Determine the (x, y) coordinate at the center of the cell enclosing the given text.  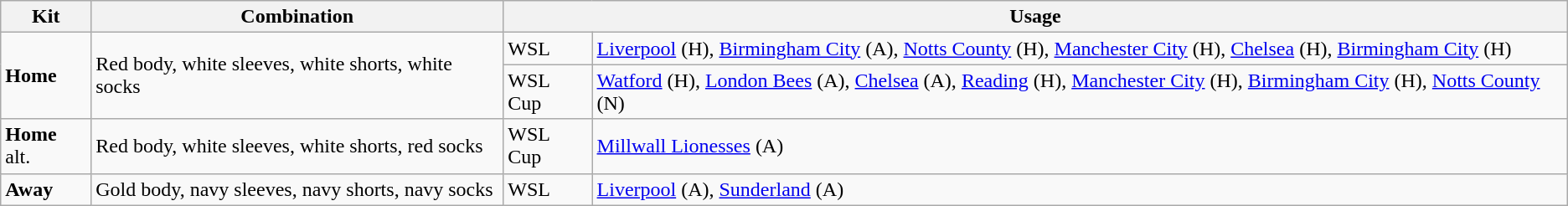
Liverpool (H), Birmingham City (A), Notts County (H), Manchester City (H), Chelsea (H), Birmingham City (H) (1080, 49)
Combination (297, 17)
Watford (H), London Bees (A), Chelsea (A), Reading (H), Manchester City (H), Birmingham City (H), Notts County (N) (1080, 92)
Home alt. (46, 146)
Gold body, navy sleeves, navy shorts, navy socks (297, 189)
Home (46, 75)
Red body, white sleeves, white shorts, red socks (297, 146)
Liverpool (A), Sunderland (A) (1080, 189)
Away (46, 189)
Kit (46, 17)
Millwall Lionesses (A) (1080, 146)
Usage (1035, 17)
Red body, white sleeves, white shorts, white socks (297, 75)
